Return (X, Y) of the center of cell containing provided text 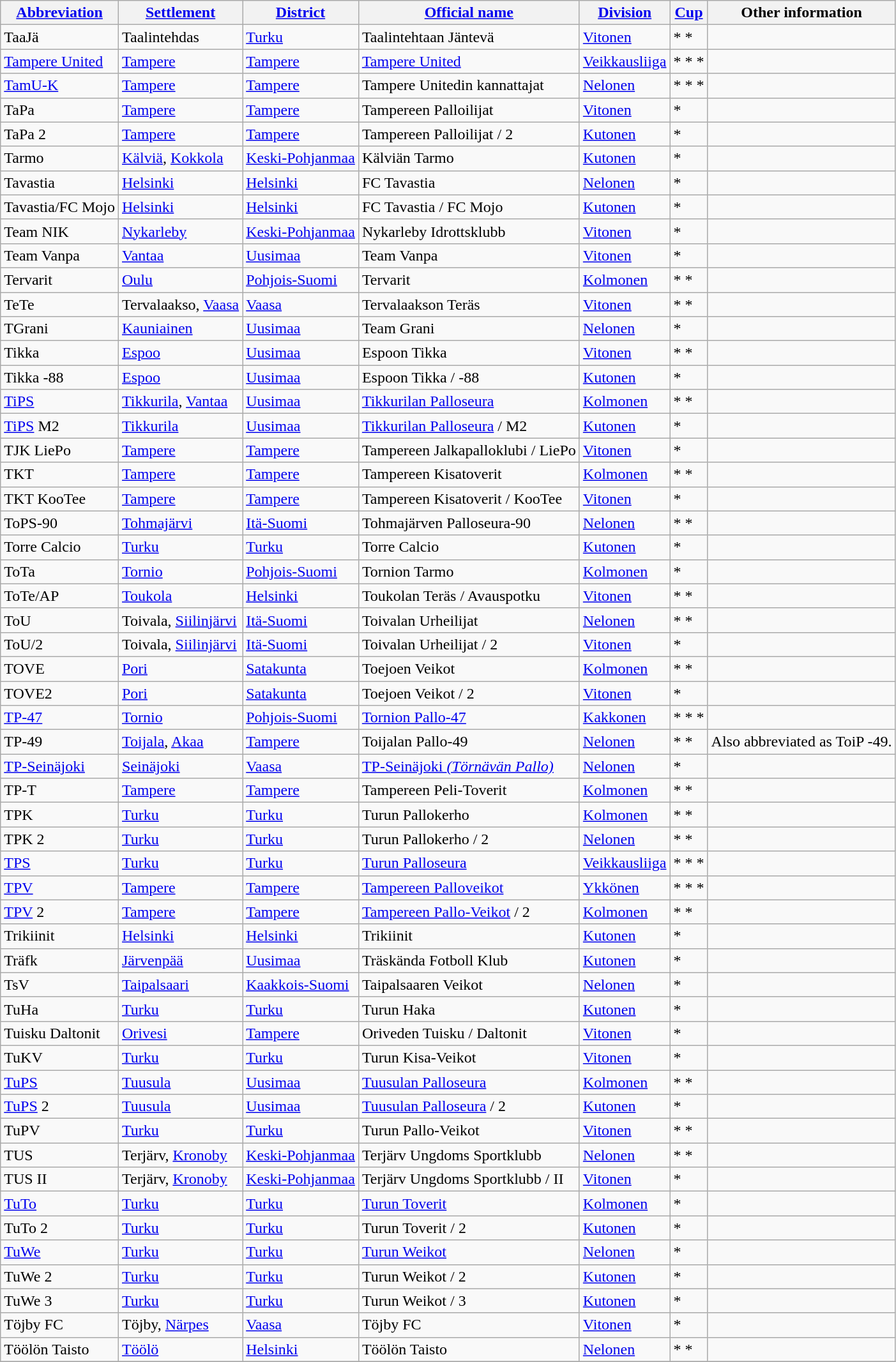
TPK 2 (60, 839)
TuPS 2 (60, 1107)
District (301, 13)
TOVE (60, 669)
TP-T (60, 791)
Turun Weikot / 3 (469, 1301)
Terjärv Ungdoms Sportklubb (469, 1155)
Toijala, Akaa (180, 742)
Nykarleby (180, 231)
TuTo 2 (60, 1228)
TP-49 (60, 742)
Tikkurila, Vantaa (180, 402)
ToU/2 (60, 644)
Järvenpää (180, 960)
TuPS (60, 1082)
Tampere Unitedin kannattajat (469, 86)
Tampereen Peli-Toverit (469, 791)
Orivesi (180, 1033)
TuWe 3 (60, 1301)
Kauniainen (180, 329)
Tuisku Daltonit (60, 1033)
TamU-K (60, 86)
TGrani (60, 329)
Tikkurila (180, 426)
Tikka (60, 353)
Official name (469, 13)
Ykkönen (625, 888)
Oulu (180, 280)
Espoon Tikka / -88 (469, 377)
TuWe 2 (60, 1276)
TsV (60, 985)
Turun Pallokerho (469, 815)
Tampereen Palloveikot (469, 888)
Taalintehtaan Jäntevä (469, 37)
Tuusulan Palloseura / 2 (469, 1107)
ToPS-90 (60, 523)
Tavastia (60, 183)
Tikkurilan Palloseura / M2 (469, 426)
Tavastia/FC Mojo (60, 207)
Taipalsaaren Veikot (469, 985)
TOVE2 (60, 693)
TuKV (60, 1057)
TJK LiePo (60, 450)
Tornion Pallo-47 (469, 718)
TaaJä (60, 37)
Kakkonen (625, 718)
Toukolan Teräs / Avauspotku (469, 596)
TP-Seinäjoki (60, 766)
FC Tavastia / FC Mojo (469, 207)
Also abbreviated as ToiP -49. (801, 742)
Terjärv Ungdoms Sportklubb / II (469, 1179)
Turun Weikot / 2 (469, 1276)
Turun Pallokerho / 2 (469, 839)
Nykarleby Idrottsklubb (469, 231)
Tampereen Palloilijat (469, 110)
Kälviä, Kokkola (180, 158)
Turun Toverit (469, 1204)
TaPa 2 (60, 134)
ToTa (60, 571)
Toivalan Urheilijat / 2 (469, 644)
Träskända Fotboll Klub (469, 960)
Kaakkois-Suomi (301, 985)
Turun Palloseura (469, 863)
Division (625, 13)
Taipalsaari (180, 985)
Toejoen Veikot (469, 669)
Espoon Tikka (469, 353)
Other information (801, 13)
Turun Haka (469, 1009)
TP-47 (60, 718)
TPV 2 (60, 912)
Oriveden Tuisku / Daltonit (469, 1033)
Taalintehdas (180, 37)
TaPa (60, 110)
Töölö (180, 1349)
TuTo (60, 1204)
Tornion Tarmo (469, 571)
TuHa (60, 1009)
Träfk (60, 960)
Team Grani (469, 329)
Team NIK (60, 231)
TUS II (60, 1179)
Turun Toverit / 2 (469, 1228)
TP-Seinäjoki (Törnävän Pallo) (469, 766)
Tohmajärvi (180, 523)
Kälviän Tarmo (469, 158)
Tampereen Pallo-Veikot / 2 (469, 912)
TiPS M2 (60, 426)
Vantaa (180, 255)
TeTe (60, 305)
Tampereen Kisatoverit / KooTee (469, 499)
Seinäjoki (180, 766)
Tikkurilan Palloseura (469, 402)
Toejoen Veikot / 2 (469, 693)
TuPV (60, 1131)
TKT (60, 474)
Toivalan Urheilijat (469, 620)
Tarmo (60, 158)
Toukola (180, 596)
Töjby, Närpes (180, 1325)
Tervalaakso, Vaasa (180, 305)
Tikka -88 (60, 377)
TUS (60, 1155)
Settlement (180, 13)
Tuusulan Palloseura (469, 1082)
TPV (60, 888)
ToTe/AP (60, 596)
Turun Weikot (469, 1252)
TKT KooTee (60, 499)
Turun Pallo-Veikot (469, 1131)
Tampereen Jalkapalloklubi / LiePo (469, 450)
TPK (60, 815)
Tohmajärven Palloseura-90 (469, 523)
TPS (60, 863)
TuWe (60, 1252)
Turun Kisa-Veikot (469, 1057)
ToU (60, 620)
FC Tavastia (469, 183)
Tampereen Palloilijat / 2 (469, 134)
Abbreviation (60, 13)
Cup (688, 13)
TiPS (60, 402)
Tampereen Kisatoverit (469, 474)
Tervalaakson Teräs (469, 305)
Toijalan Pallo-49 (469, 742)
